Search for the cell housing the specified text and yield its (x, y) center coordinate. 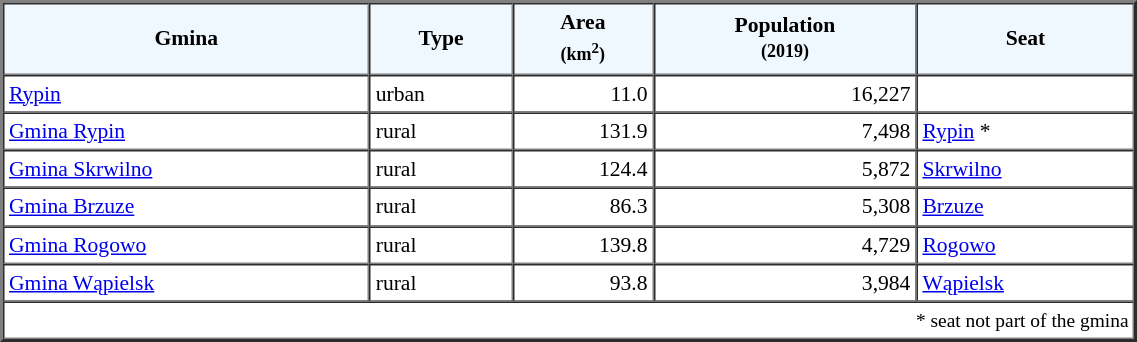
Seat (1025, 38)
Gmina Rogowo (186, 245)
Type (442, 38)
Rogowo (1025, 245)
5,308 (784, 207)
93.8 (582, 283)
16,227 (784, 93)
Gmina Skrwilno (186, 169)
Rypin (186, 93)
* seat not part of the gmina (569, 321)
3,984 (784, 283)
Gmina (186, 38)
Gmina Wąpielsk (186, 283)
Gmina Rypin (186, 131)
Rypin * (1025, 131)
Area(km2) (582, 38)
Skrwilno (1025, 169)
7,498 (784, 131)
5,872 (784, 169)
Wąpielsk (1025, 283)
86.3 (582, 207)
139.8 (582, 245)
Brzuze (1025, 207)
Gmina Brzuze (186, 207)
124.4 (582, 169)
11.0 (582, 93)
Population(2019) (784, 38)
urban (442, 93)
131.9 (582, 131)
4,729 (784, 245)
